Return the [x, y] coordinate for the center point of the cell that contains the specified text.  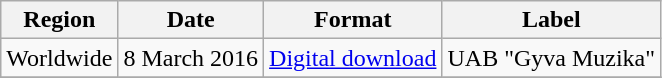
Region [60, 20]
Digital download [353, 58]
UAB "Gyva Muzika" [552, 58]
Label [552, 20]
8 March 2016 [191, 58]
Worldwide [60, 58]
Date [191, 20]
Format [353, 20]
